Return the [x, y] coordinate for the center point of the cell that contains the specified text.  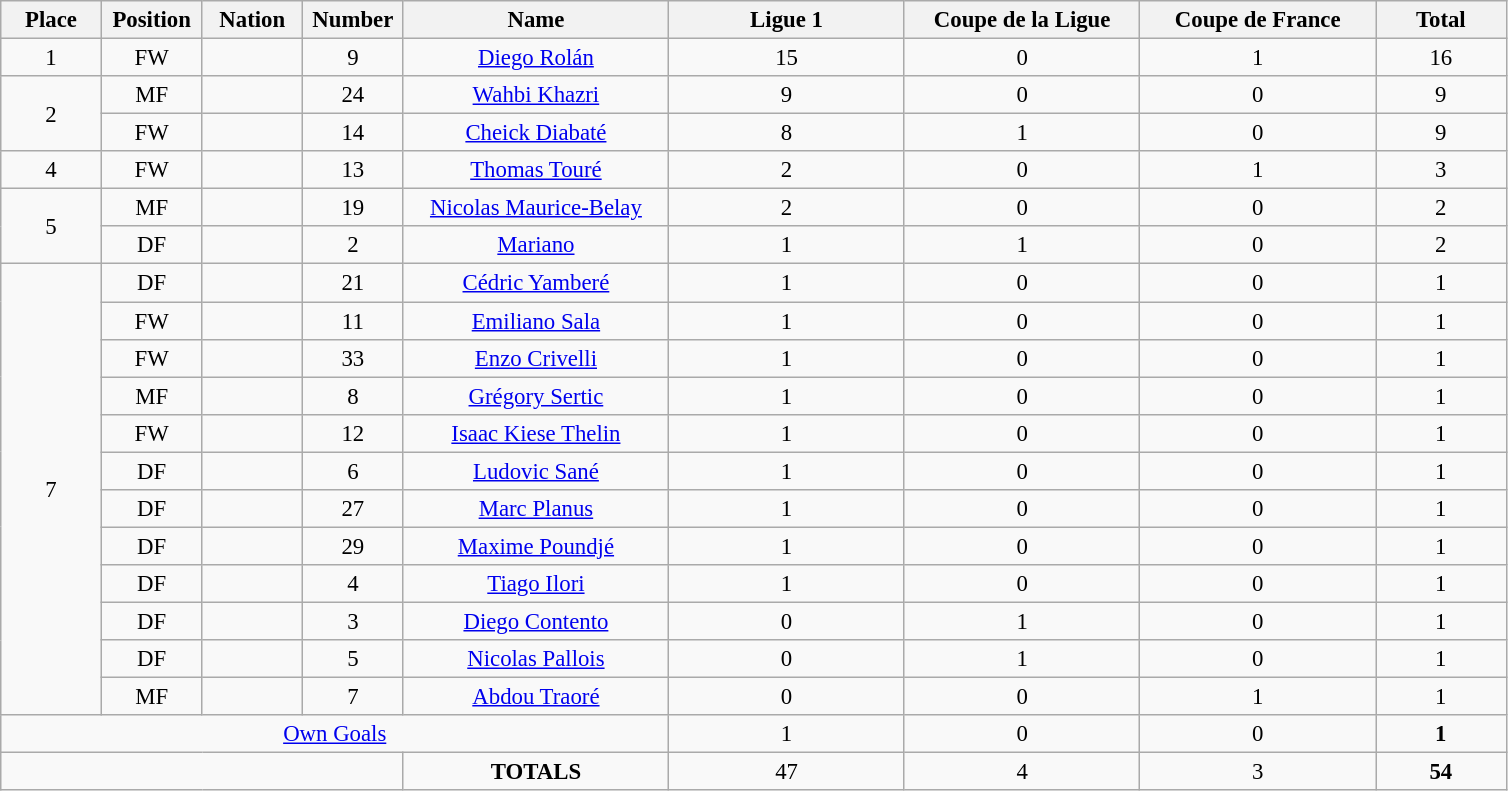
TOTALS [536, 772]
Grégory Sertic [536, 396]
12 [354, 433]
14 [354, 133]
Isaac Kiese Thelin [536, 433]
29 [354, 546]
Diego Contento [536, 621]
Emiliano Sala [536, 321]
54 [1442, 772]
Position [152, 20]
19 [354, 208]
15 [787, 58]
Coupe de la Ligue [1022, 20]
21 [354, 283]
Diego Rolán [536, 58]
Cheick Diabaté [536, 133]
33 [354, 358]
Nation [252, 20]
16 [1442, 58]
Cédric Yamberé [536, 283]
Abdou Traoré [536, 697]
Marc Planus [536, 509]
47 [787, 772]
27 [354, 509]
Enzo Crivelli [536, 358]
Nicolas Pallois [536, 659]
11 [354, 321]
Name [536, 20]
Wahbi Khazri [536, 95]
Own Goals [335, 734]
Number [354, 20]
Coupe de France [1258, 20]
Place [52, 20]
Maxime Poundjé [536, 546]
6 [354, 471]
Mariano [536, 245]
Thomas Touré [536, 170]
Nicolas Maurice-Belay [536, 208]
Total [1442, 20]
Ligue 1 [787, 20]
13 [354, 170]
Ludovic Sané [536, 471]
24 [354, 95]
Tiago Ilori [536, 584]
